Capture the cell that displays the provided text and extract its [X, Y] central coordinate. 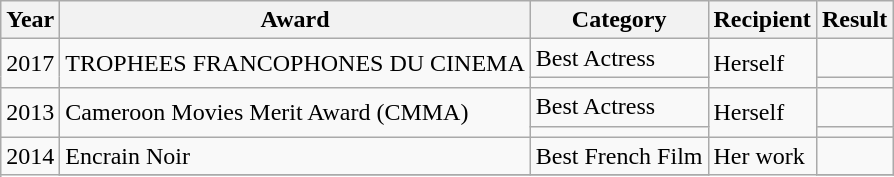
2014 [30, 156]
TROPHEES FRANCOPHONES DU CINEMA [295, 64]
2017 [30, 64]
2013 [30, 112]
Cameroon Movies Merit Award (CMMA) [295, 112]
Her work [762, 156]
Encrain Noir [295, 156]
Recipient [762, 20]
Award [295, 20]
Category [619, 20]
Best French Film [619, 156]
Result [854, 20]
Year [30, 20]
